From the cell containing the given text, extract its center point as [x, y] coordinate. 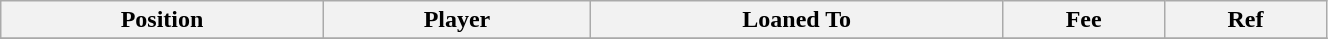
Fee [1084, 20]
Ref [1246, 20]
Player [456, 20]
Position [162, 20]
Loaned To [797, 20]
